Scan for the cell matching the given text and deliver its [x, y] coordinate at center. 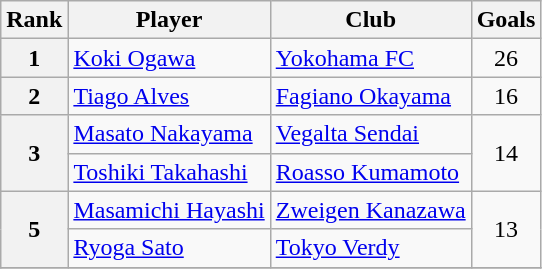
26 [506, 58]
Tiago Alves [169, 96]
Player [169, 20]
1 [34, 58]
Fagiano Okayama [370, 96]
Tokyo Verdy [370, 248]
Club [370, 20]
Roasso Kumamoto [370, 172]
Goals [506, 20]
Yokohama FC [370, 58]
Koki Ogawa [169, 58]
Ryoga Sato [169, 248]
2 [34, 96]
Masamichi Hayashi [169, 210]
Masato Nakayama [169, 134]
Rank [34, 20]
Toshiki Takahashi [169, 172]
Vegalta Sendai [370, 134]
16 [506, 96]
14 [506, 153]
5 [34, 229]
13 [506, 229]
3 [34, 153]
Zweigen Kanazawa [370, 210]
